Output the (X, Y) coordinate of the center of the cell containing the given text.  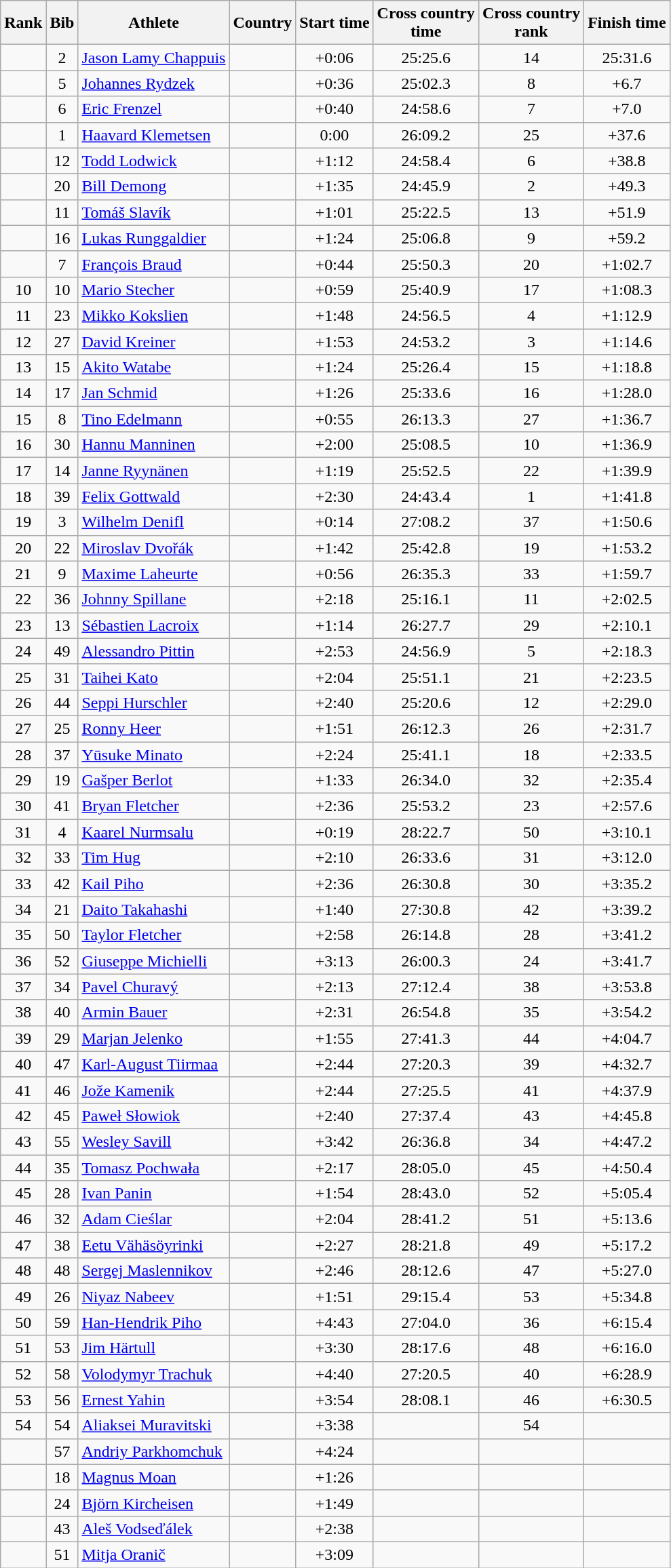
26:12.3 (426, 728)
Han-Hendrik Piho (153, 1322)
26:35.3 (426, 574)
25:16.1 (426, 600)
27:12.4 (426, 987)
+4:40 (334, 1374)
+2:27 (334, 1245)
+3:39.2 (627, 909)
26:00.3 (426, 961)
+6:16.0 (627, 1348)
+1:40 (334, 909)
Cross countryrank (531, 23)
Tino Edelmann (153, 419)
+2:38 (334, 1529)
25:53.2 (426, 806)
+0:44 (334, 264)
25:22.5 (426, 212)
+1:49 (334, 1503)
+2:23.5 (627, 677)
27:08.2 (426, 522)
24:56.9 (426, 651)
+1:08.3 (627, 290)
+5:05.4 (627, 1194)
+0:55 (334, 419)
Tomáš Slavík (153, 212)
26:27.7 (426, 625)
Ronny Heer (153, 728)
24:43.4 (426, 496)
David Kreiner (153, 341)
24:45.9 (426, 187)
Gašper Berlot (153, 781)
+4:37.9 (627, 1090)
Kail Piho (153, 884)
Paweł Słowiok (153, 1116)
+3:41.2 (627, 935)
26:33.6 (426, 858)
+59.2 (627, 238)
Pavel Churavý (153, 987)
+3:54 (334, 1400)
26:14.8 (426, 935)
Björn Kircheisen (153, 1503)
+1:01 (334, 212)
Daito Takahashi (153, 909)
Johannes Rydzek (153, 83)
Ivan Panin (153, 1194)
+5:17.2 (627, 1245)
+3:54.2 (627, 1013)
Jason Lamy Chappuis (153, 58)
Marjan Jelenko (153, 1038)
Tomasz Pochwała (153, 1167)
Magnus Moan (153, 1477)
+2:13 (334, 987)
Johnny Spillane (153, 600)
+1:41.8 (627, 496)
+2:18 (334, 600)
+3:12.0 (627, 858)
+5:13.6 (627, 1219)
25:41.1 (426, 755)
+1:50.6 (627, 522)
+1:19 (334, 471)
Kaarel Nurmsalu (153, 832)
+6:30.5 (627, 1400)
Giuseppe Michielli (153, 961)
24:58.4 (426, 161)
Mario Stecher (153, 290)
+1:12.9 (627, 315)
+1:28.0 (627, 393)
Mikko Kokslien (153, 315)
Alessandro Pittin (153, 651)
Jim Härtull (153, 1348)
27:30.8 (426, 909)
Taylor Fletcher (153, 935)
Felix Gottwald (153, 496)
+0:14 (334, 522)
24:58.6 (426, 109)
25:26.4 (426, 368)
+0:36 (334, 83)
+0:40 (334, 109)
27:20.5 (426, 1374)
+2:58 (334, 935)
+3:35.2 (627, 884)
+4:43 (334, 1322)
+1:12 (334, 161)
Sergej Maslennikov (153, 1271)
+7.0 (627, 109)
Wesley Savill (153, 1141)
25:50.3 (426, 264)
Seppi Hurschler (153, 703)
+37.6 (627, 135)
25:33.6 (426, 393)
Janne Ryynänen (153, 471)
28:08.1 (426, 1400)
Rank (23, 23)
28:12.6 (426, 1271)
+51.9 (627, 212)
Bryan Fletcher (153, 806)
+1:53.2 (627, 548)
+1:54 (334, 1194)
Niyaz Nabeev (153, 1297)
+1:53 (334, 341)
25:52.5 (426, 471)
+1:33 (334, 781)
Ernest Yahin (153, 1400)
+1:48 (334, 315)
25:02.3 (426, 83)
+1:02.7 (627, 264)
+4:04.7 (627, 1038)
25:40.9 (426, 290)
24:56.5 (426, 315)
+3:13 (334, 961)
Eetu Vähäsöyrinki (153, 1245)
Bill Demong (153, 187)
Athlete (153, 23)
25:20.6 (426, 703)
+2:46 (334, 1271)
28:05.0 (426, 1167)
59 (62, 1322)
27:25.5 (426, 1090)
+2:24 (334, 755)
+1:42 (334, 548)
+4:24 (334, 1451)
26:34.0 (426, 781)
Bib (62, 23)
+1:36.7 (627, 419)
Yūsuke Minato (153, 755)
Sébastien Lacroix (153, 625)
+4:45.8 (627, 1116)
+2:10.1 (627, 625)
0:00 (334, 135)
27:20.3 (426, 1064)
25:31.6 (627, 58)
25:06.8 (426, 238)
26:30.8 (426, 884)
27:04.0 (426, 1322)
Lukas Runggaldier (153, 238)
+4:50.4 (627, 1167)
+2:30 (334, 496)
+0:59 (334, 290)
58 (62, 1374)
26:09.2 (426, 135)
57 (62, 1451)
Wilhelm Denifl (153, 522)
Haavard Klemetsen (153, 135)
26:54.8 (426, 1013)
+6:15.4 (627, 1322)
26:13.3 (426, 419)
25:51.1 (426, 677)
29:15.4 (426, 1297)
+0:06 (334, 58)
+3:38 (334, 1426)
25:42.8 (426, 548)
+2:31.7 (627, 728)
Hannu Manninen (153, 445)
Adam Cieślar (153, 1219)
+0:19 (334, 832)
François Braud (153, 264)
+6:28.9 (627, 1374)
+1:14.6 (627, 341)
+2:17 (334, 1167)
+2:31 (334, 1013)
55 (62, 1141)
+4:32.7 (627, 1064)
28:41.2 (426, 1219)
28:22.7 (426, 832)
25:25.6 (426, 58)
Akito Watabe (153, 368)
Finish time (627, 23)
+5:34.8 (627, 1297)
+2:29.0 (627, 703)
+2:53 (334, 651)
+2:00 (334, 445)
+1:59.7 (627, 574)
27:41.3 (426, 1038)
+2:35.4 (627, 781)
27:37.4 (426, 1116)
25:08.5 (426, 445)
+5:27.0 (627, 1271)
Volodymyr Trachuk (153, 1374)
Tim Hug (153, 858)
+2:18.3 (627, 651)
+2:02.5 (627, 600)
+3:09 (334, 1554)
Jože Kamenik (153, 1090)
+3:42 (334, 1141)
+2:57.6 (627, 806)
+0:56 (334, 574)
28:17.6 (426, 1348)
24:53.2 (426, 341)
Todd Lodwick (153, 161)
Andriy Parkhomchuk (153, 1451)
28:43.0 (426, 1194)
56 (62, 1400)
+49.3 (627, 187)
+2:10 (334, 858)
Taihei Kato (153, 677)
Armin Bauer (153, 1013)
+3:41.7 (627, 961)
+3:30 (334, 1348)
Country (263, 23)
26:36.8 (426, 1141)
Karl-August Tiirmaa (153, 1064)
+6.7 (627, 83)
+2:33.5 (627, 755)
+1:18.8 (627, 368)
Aliaksei Muravitski (153, 1426)
+3:53.8 (627, 987)
+1:39.9 (627, 471)
+1:14 (334, 625)
Aleš Vodseďálek (153, 1529)
+1:35 (334, 187)
Start time (334, 23)
Maxime Laheurte (153, 574)
Eric Frenzel (153, 109)
Jan Schmid (153, 393)
+1:55 (334, 1038)
+38.8 (627, 161)
+1:36.9 (627, 445)
28:21.8 (426, 1245)
+3:10.1 (627, 832)
Cross countrytime (426, 23)
Mitja Oranič (153, 1554)
Miroslav Dvořák (153, 548)
+4:47.2 (627, 1141)
